Find where the given text appears and provide that cell's center as [X, Y] coordinate. 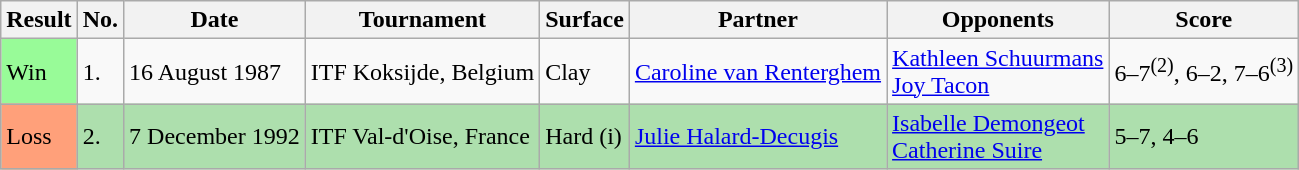
Kathleen Schuurmans Joy Tacon [998, 72]
Hard (i) [585, 136]
6–7(2), 6–2, 7–6(3) [1204, 72]
ITF Koksijde, Belgium [422, 72]
1. [100, 72]
Julie Halard-Decugis [758, 136]
Partner [758, 20]
2. [100, 136]
Win [39, 72]
Score [1204, 20]
ITF Val-d'Oise, France [422, 136]
16 August 1987 [215, 72]
7 December 1992 [215, 136]
Tournament [422, 20]
Date [215, 20]
Opponents [998, 20]
5–7, 4–6 [1204, 136]
Surface [585, 20]
Isabelle Demongeot Catherine Suire [998, 136]
Loss [39, 136]
Result [39, 20]
No. [100, 20]
Clay [585, 72]
Caroline van Renterghem [758, 72]
